Return (x, y) of the center of cell containing provided text 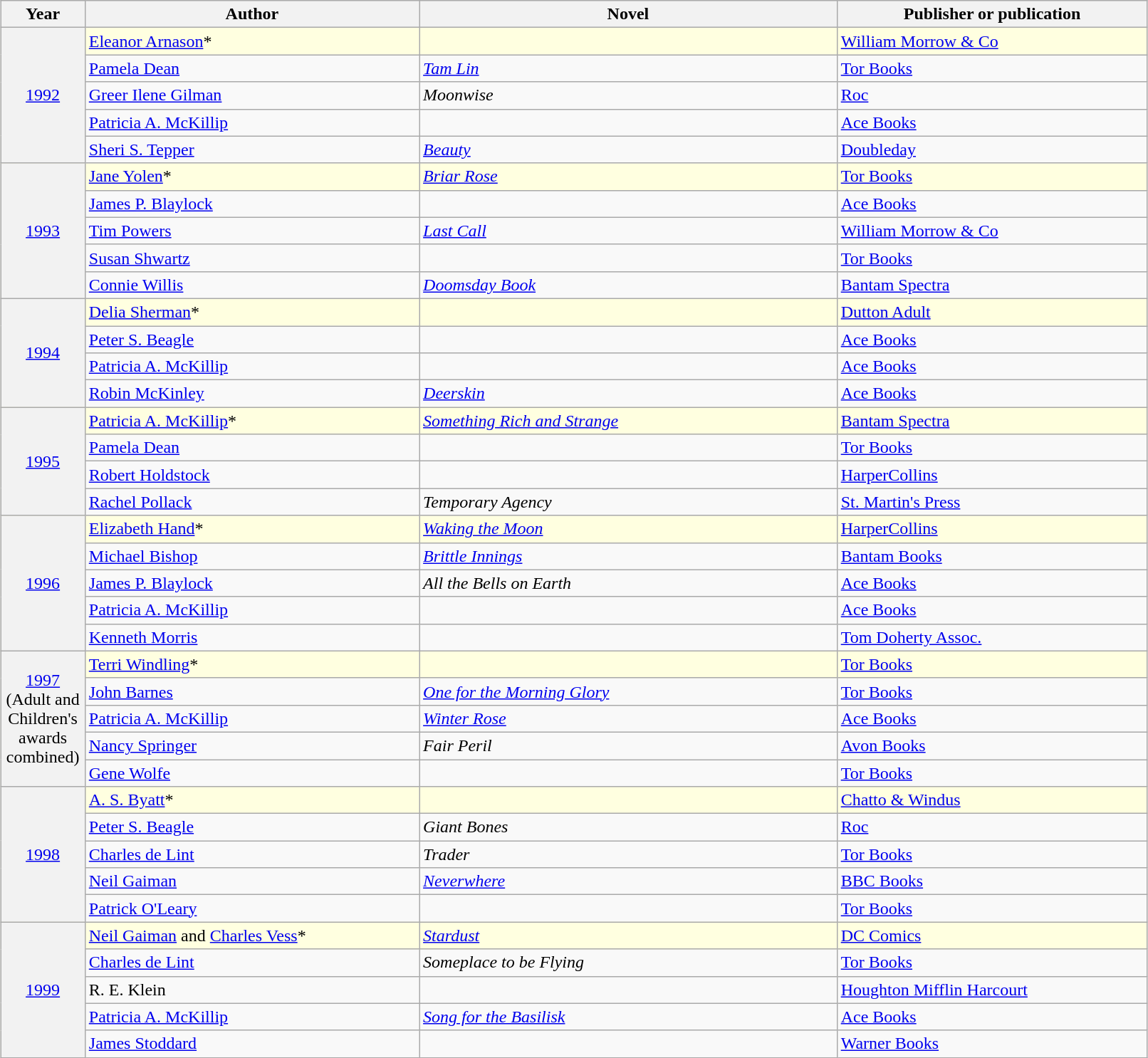
Someplace to be Flying (628, 963)
Song for the Basilisk (628, 1017)
John Barnes (252, 691)
1999 (43, 990)
Michael Bishop (252, 556)
Bantam Books (992, 556)
1996 (43, 583)
Neil Gaiman (252, 881)
1997(Adult and Children's awards combined) (43, 718)
All the Bells on Earth (628, 583)
Something Rich and Strange (628, 421)
Gene Wolfe (252, 772)
James Stoddard (252, 1044)
Sheri S. Tepper (252, 150)
Robert Holdstock (252, 475)
Greer Ilene Gilman (252, 95)
Giant Bones (628, 827)
Doomsday Book (628, 285)
Last Call (628, 231)
Houghton Mifflin Harcourt (992, 990)
St. Martin's Press (992, 502)
Susan Shwartz (252, 258)
Patricia A. McKillip* (252, 421)
Fair Peril (628, 745)
1993 (43, 231)
Doubleday (992, 150)
1994 (43, 352)
Elizabeth Hand* (252, 529)
Deerskin (628, 394)
Winter Rose (628, 718)
Delia Sherman* (252, 312)
Warner Books (992, 1044)
1998 (43, 854)
Rachel Pollack (252, 502)
Author (252, 14)
Brittle Innings (628, 556)
Robin McKinley (252, 394)
Patrick O'Leary (252, 908)
Chatto & Windus (992, 800)
Kenneth Morris (252, 637)
Year (43, 14)
BBC Books (992, 881)
R. E. Klein (252, 990)
Tom Doherty Assoc. (992, 637)
Avon Books (992, 745)
Stardust (628, 936)
Tam Lin (628, 68)
Terri Windling* (252, 664)
1992 (43, 95)
Eleanor Arnason* (252, 41)
Neil Gaiman and Charles Vess* (252, 936)
Beauty (628, 150)
Publisher or publication (992, 14)
Neverwhere (628, 881)
DC Comics (992, 936)
Temporary Agency (628, 502)
Briar Rose (628, 177)
Waking the Moon (628, 529)
Dutton Adult (992, 312)
Trader (628, 854)
One for the Morning Glory (628, 691)
Moonwise (628, 95)
1995 (43, 461)
Tim Powers (252, 231)
A. S. Byatt* (252, 800)
Jane Yolen* (252, 177)
Novel (628, 14)
Nancy Springer (252, 745)
Connie Willis (252, 285)
